Identify which cell holds the provided text, then report its [X, Y] central coordinate. 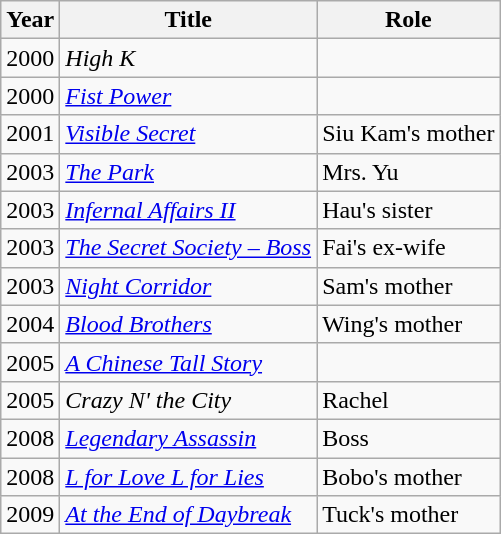
Blood Brothers [188, 324]
2001 [30, 134]
The Secret Society – Boss [188, 248]
Boss [408, 438]
At the End of Daybreak [188, 515]
L for Love L for Lies [188, 477]
Legendary Assassin [188, 438]
Rachel [408, 400]
Siu Kam's mother [408, 134]
Bobo's mother [408, 477]
Night Corridor [188, 286]
Mrs. Yu [408, 172]
A Chinese Tall Story [188, 362]
Fist Power [188, 96]
Role [408, 20]
Wing's mother [408, 324]
Infernal Affairs II [188, 210]
Fai's ex-wife [408, 248]
Title [188, 20]
2004 [30, 324]
Crazy N' the City [188, 400]
Visible Secret [188, 134]
Tuck's mother [408, 515]
High K [188, 58]
The Park [188, 172]
Sam's mother [408, 286]
2009 [30, 515]
Year [30, 20]
Hau's sister [408, 210]
